Find where the given text appears and provide that cell's center as [x, y] coordinate. 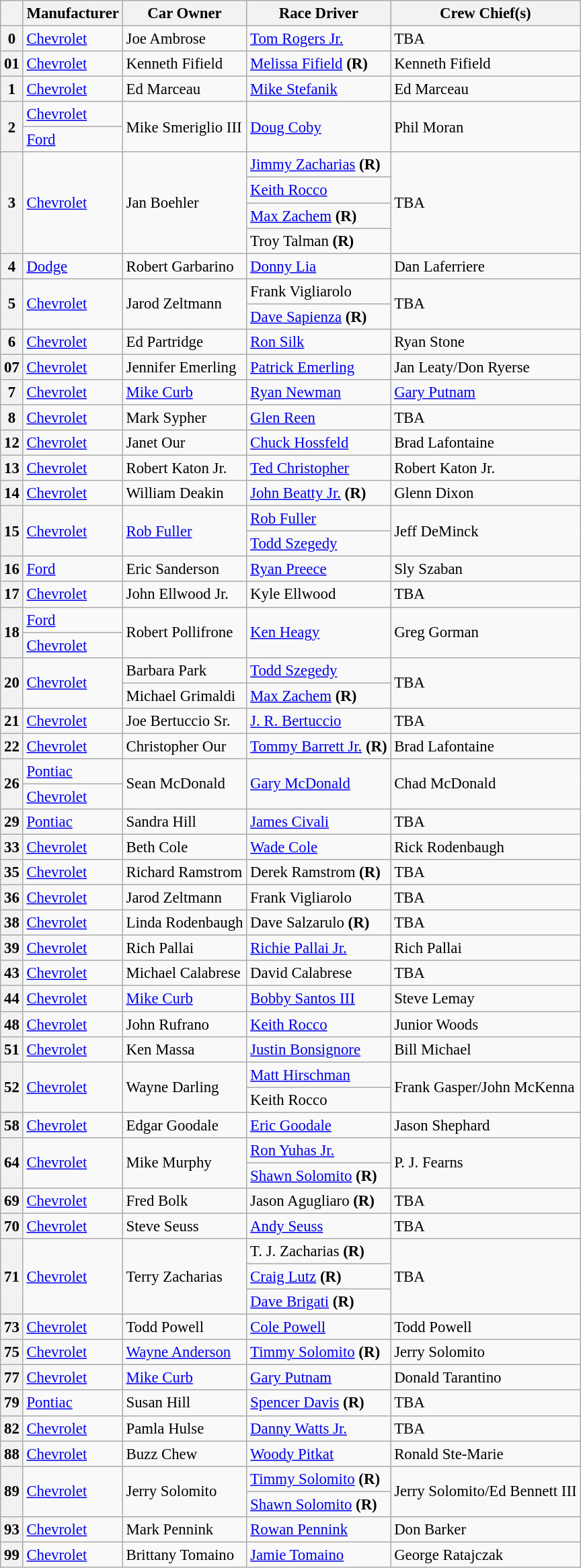
Doug Coby [319, 126]
Dodge [73, 266]
Wade Cole [319, 848]
Manufacturer [73, 13]
07 [12, 367]
Ken Massa [184, 1049]
14 [12, 493]
43 [12, 974]
20 [12, 683]
Edgar Goodale [184, 1125]
Glenn Dixon [486, 493]
Eric Goodale [319, 1125]
Car Owner [184, 13]
89 [12, 1491]
79 [12, 1403]
0 [12, 39]
Jennifer Emerling [184, 367]
35 [12, 872]
93 [12, 1530]
Joe Ambrose [184, 39]
Michael Calabrese [184, 974]
Mike Stefanik [319, 89]
Greg Gorman [486, 632]
Richie Pallai Jr. [319, 948]
33 [12, 848]
21 [12, 721]
73 [12, 1327]
Justin Bonsignore [319, 1049]
Ronald Ste-Marie [486, 1454]
Robert Garbarino [184, 266]
Jerry Solomito/Ed Bennett III [486, 1491]
Ryan Preece [319, 569]
Don Barker [486, 1530]
Mike Murphy [184, 1163]
Joe Bertuccio Sr. [184, 721]
44 [12, 999]
Matt Hirschman [319, 1075]
Susan Hill [184, 1403]
Brittany Tomaino [184, 1555]
Ken Heagy [319, 632]
William Deakin [184, 493]
39 [12, 948]
4 [12, 266]
99 [12, 1555]
Race Driver [319, 13]
Jamie Tomaino [319, 1555]
Wayne Anderson [184, 1352]
Jeff DeMinck [486, 531]
Kyle Ellwood [319, 595]
John Ellwood Jr. [184, 595]
Dave Salzarulo (R) [319, 923]
Sly Szaban [486, 569]
16 [12, 569]
Glen Reen [319, 417]
Ed Partridge [184, 342]
Fred Bolk [184, 1201]
Chad McDonald [486, 784]
Junior Woods [486, 1024]
64 [12, 1163]
Robert Pollifrone [184, 632]
69 [12, 1201]
Mark Pennink [184, 1530]
Patrick Emerling [319, 367]
Janet Our [184, 443]
Melissa Fifield (R) [319, 64]
58 [12, 1125]
Mike Smeriglio III [184, 126]
Wayne Darling [184, 1087]
22 [12, 746]
Mark Sypher [184, 417]
Crew Chief(s) [486, 13]
36 [12, 898]
John Rufrano [184, 1024]
82 [12, 1428]
Richard Ramstrom [184, 872]
Craig Lutz (R) [319, 1277]
52 [12, 1087]
Tom Rogers Jr. [319, 39]
29 [12, 822]
Bill Michael [486, 1049]
Jan Boehler [184, 202]
3 [12, 202]
Danny Watts Jr. [319, 1428]
Rick Rodenbaugh [486, 848]
Frank Gasper/John McKenna [486, 1087]
6 [12, 342]
Barbara Park [184, 670]
Terry Zacharias [184, 1277]
Chuck Hossfeld [319, 443]
Troy Talman (R) [319, 241]
Gary McDonald [319, 784]
John Beatty Jr. (R) [319, 493]
Jimmy Zacharias (R) [319, 165]
Ron Yuhas Jr. [319, 1151]
George Ratajczak [486, 1555]
Ryan Stone [486, 342]
Spencer Davis (R) [319, 1403]
Dave Brigati (R) [319, 1302]
12 [12, 443]
Cole Powell [319, 1327]
2 [12, 126]
13 [12, 468]
Sean McDonald [184, 784]
1 [12, 89]
Bobby Santos III [319, 999]
Beth Cole [184, 848]
Jason Shephard [486, 1125]
Steve Seuss [184, 1226]
Derek Ramstrom (R) [319, 872]
Donny Lia [319, 266]
48 [12, 1024]
Donald Tarantino [486, 1378]
James Civali [319, 822]
8 [12, 417]
Sandra Hill [184, 822]
51 [12, 1049]
Woody Pitkat [319, 1454]
Jason Agugliaro (R) [319, 1201]
Ron Silk [319, 342]
17 [12, 595]
Andy Seuss [319, 1226]
77 [12, 1378]
Dan Laferriere [486, 266]
Dave Sapienza (R) [319, 317]
Ted Christopher [319, 468]
18 [12, 632]
Linda Rodenbaugh [184, 923]
Jan Leaty/Don Ryerse [486, 367]
01 [12, 64]
Tommy Barrett Jr. (R) [319, 746]
71 [12, 1277]
Rowan Pennink [319, 1530]
38 [12, 923]
Eric Sanderson [184, 569]
70 [12, 1226]
P. J. Fearns [486, 1163]
15 [12, 531]
Ryan Newman [319, 393]
J. R. Bertuccio [319, 721]
7 [12, 393]
5 [12, 304]
Michael Grimaldi [184, 696]
75 [12, 1352]
88 [12, 1454]
26 [12, 784]
T. J. Zacharias (R) [319, 1251]
David Calabrese [319, 974]
Steve Lemay [486, 999]
Christopher Our [184, 746]
Phil Moran [486, 126]
Buzz Chew [184, 1454]
Pamla Hulse [184, 1428]
